Output the (X, Y) coordinate of the center of the cell containing the given text.  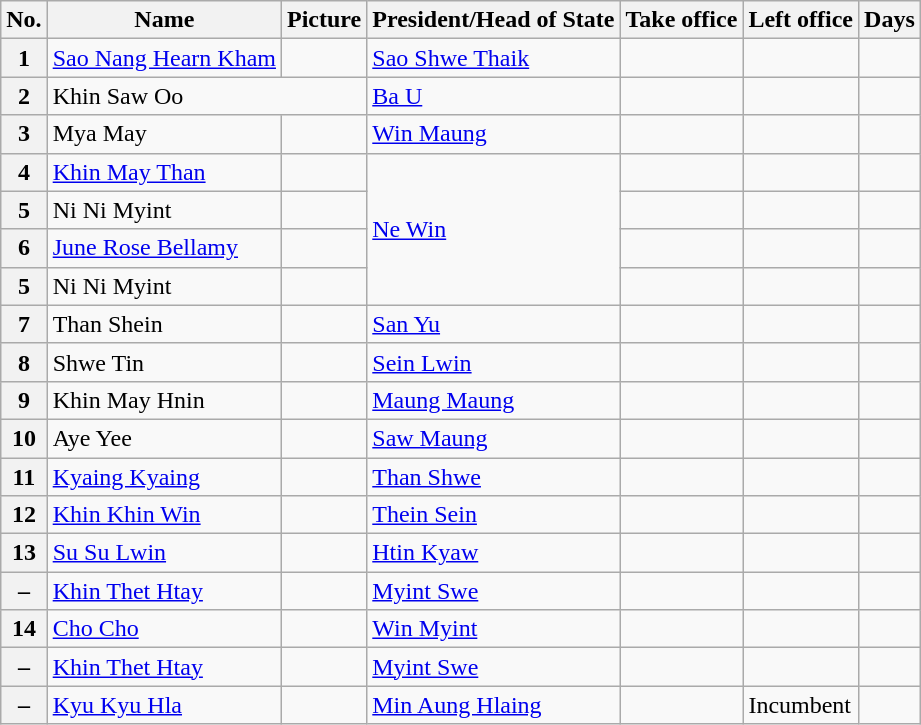
Su Su Lwin (164, 553)
1 (24, 58)
12 (24, 515)
Win Myint (494, 629)
Cho Cho (164, 629)
Khin May Hnin (164, 400)
4 (24, 172)
June Rose Bellamy (164, 248)
Left office (801, 20)
Sao Shwe Thaik (494, 58)
2 (24, 96)
Kyu Kyu Hla (164, 705)
8 (24, 362)
Khin Khin Win (164, 515)
10 (24, 438)
No. (24, 20)
Win Maung (494, 134)
Khin Saw Oo (207, 96)
Picture (324, 20)
Name (164, 20)
Htin Kyaw (494, 553)
Khin May Than (164, 172)
6 (24, 248)
Thein Sein (494, 515)
President/Head of State (494, 20)
Maung Maung (494, 400)
Days (890, 20)
Kyaing Kyaing (164, 477)
Aye Yee (164, 438)
Min Aung Hlaing (494, 705)
Ba U (494, 96)
Saw Maung (494, 438)
Sao Nang Hearn Kham (164, 58)
9 (24, 400)
Than Shwe (494, 477)
3 (24, 134)
San Yu (494, 324)
Mya May (164, 134)
Shwe Tin (164, 362)
7 (24, 324)
13 (24, 553)
Ne Win (494, 229)
Than Shein (164, 324)
14 (24, 629)
11 (24, 477)
Sein Lwin (494, 362)
Take office (682, 20)
Incumbent (801, 705)
